Identify which cell holds the provided text, then report its (x, y) central coordinate. 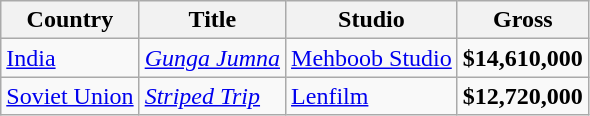
Country (70, 20)
$14,610,000 (522, 58)
Striped Trip (212, 96)
$12,720,000 (522, 96)
India (70, 58)
Gunga Jumna (212, 58)
Title (212, 20)
Lenfilm (372, 96)
Gross (522, 20)
Mehboob Studio (372, 58)
Studio (372, 20)
Soviet Union (70, 96)
